Return the (X, Y) coordinate for the center point of the cell that contains the specified text.  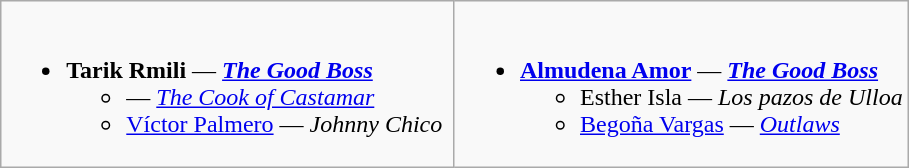
Almudena Amor — The Good BossEsther Isla — Los pazos de UlloaBegoña Vargas — Outlaws (681, 84)
Tarik Rmili — The Good Boss — The Cook of CastamarVíctor Palmero — Johnny Chico (228, 84)
